Return [X, Y] of the center of cell containing provided text 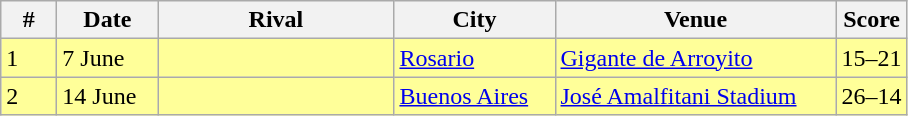
# [29, 20]
City [474, 20]
14 June [108, 96]
Score [872, 20]
Rosario [474, 58]
Gigante de Arroyito [696, 58]
Date [108, 20]
15–21 [872, 58]
26–14 [872, 96]
Rival [276, 20]
2 [29, 96]
7 June [108, 58]
Buenos Aires [474, 96]
1 [29, 58]
Venue [696, 20]
José Amalfitani Stadium [696, 96]
